Identify which cell holds the provided text, then report its (X, Y) central coordinate. 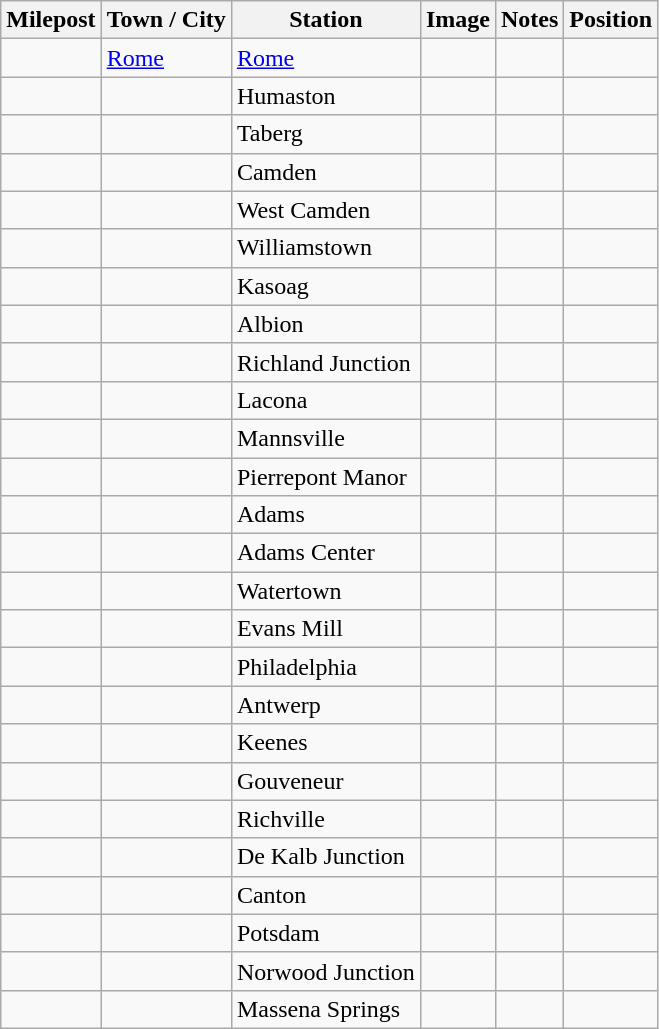
Humaston (326, 96)
Canton (326, 895)
Watertown (326, 591)
Adams (326, 515)
Keenes (326, 743)
Position (611, 20)
Albion (326, 324)
Gouveneur (326, 781)
Milepost (51, 20)
Station (326, 20)
Lacona (326, 400)
Camden (326, 172)
Norwood Junction (326, 971)
Kasoag (326, 286)
Pierrepont Manor (326, 477)
Mannsville (326, 438)
Evans Mill (326, 629)
Town / City (166, 20)
Notes (529, 20)
Antwerp (326, 705)
Williamstown (326, 248)
Potsdam (326, 933)
Taberg (326, 134)
Adams Center (326, 553)
Massena Springs (326, 1009)
West Camden (326, 210)
De Kalb Junction (326, 857)
Richville (326, 819)
Image (458, 20)
Richland Junction (326, 362)
Philadelphia (326, 667)
